Identify which cell holds the provided text, then report its (X, Y) central coordinate. 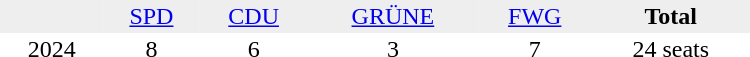
FWG (535, 16)
Total (671, 16)
SPD (151, 16)
CDU (254, 16)
GRÜNE (393, 16)
